Output the [x, y] coordinate of the center of the cell containing the given text.  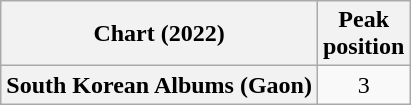
3 [363, 85]
South Korean Albums (Gaon) [160, 85]
Peakposition [363, 34]
Chart (2022) [160, 34]
